Provide the [x, y] coordinate of the cell's center where the given text is located.  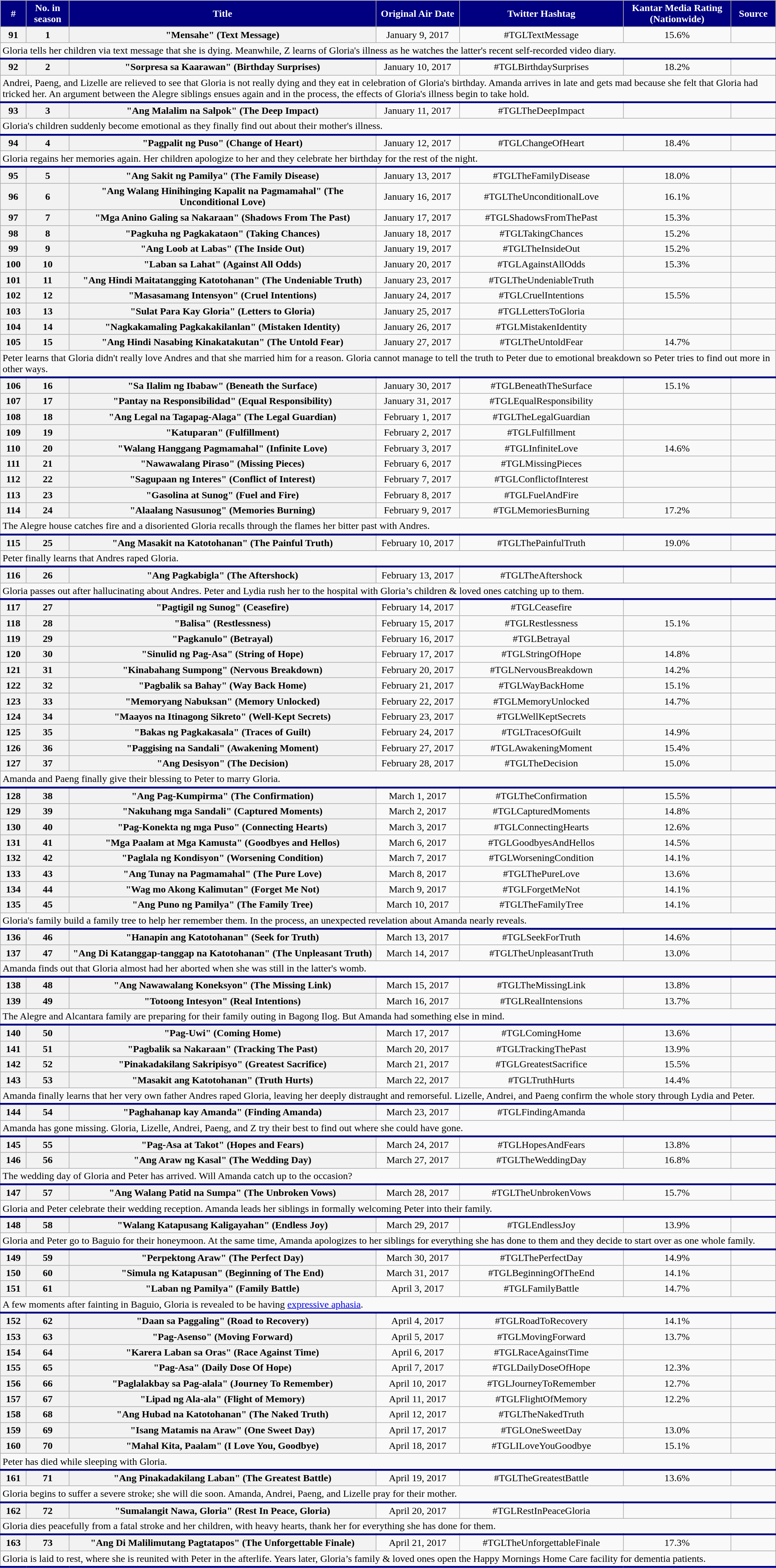
"Ang Puno ng Pamilya" (The Family Tree) [223, 905]
24 [47, 511]
12 [47, 296]
104 [13, 327]
#TGLRestlessness [541, 623]
#TGLCeasefire [541, 607]
53 [47, 1080]
"Karera Laban sa Oras" (Race Against Time) [223, 1352]
140 [13, 1033]
61 [47, 1289]
"Masasamang Intensyon" (Cruel Intentions) [223, 296]
January 13, 2017 [417, 175]
56 [47, 1160]
#TGLOneSweetDay [541, 1430]
"Lipad ng Ala-ala" (Flight of Memory) [223, 1399]
49 [47, 1001]
107 [13, 401]
#TGLSeekForTruth [541, 937]
"Maayos na Itinagong Sikreto" (Well-Kept Secrets) [223, 716]
122 [13, 685]
15.0% [677, 764]
#TGLJourneyToRemember [541, 1383]
115 [13, 542]
March 2, 2017 [417, 811]
144 [13, 1112]
February 3, 2017 [417, 448]
January 24, 2017 [417, 296]
April 19, 2017 [417, 1478]
"Pag-Asa at Takot" (Hopes and Fears) [223, 1145]
"Pag-Uwi" (Coming Home) [223, 1033]
152 [13, 1321]
"Pag-Asa" (Daily Dose Of Hope) [223, 1368]
"Masakit ang Katotohanan" (Truth Hurts) [223, 1080]
"Ang Legal na Tagapag-Alaga" (The Legal Guardian) [223, 417]
"Ang Masakit na Katotohanan" (The Painful Truth) [223, 542]
Peter finally learns that Andres raped Gloria. [388, 559]
41 [47, 843]
#TGLRaceAgainstTime [541, 1352]
15.7% [677, 1193]
116 [13, 575]
"Kinabahang Sumpong" (Nervous Breakdown) [223, 670]
65 [47, 1368]
"Nakuhang mga Sandali" (Captured Moments) [223, 811]
#TGLTheConfirmation [541, 795]
#TGLTheUndeniableTruth [541, 280]
62 [47, 1321]
March 8, 2017 [417, 874]
January 25, 2017 [417, 311]
#TGLTheMissingLink [541, 985]
45 [47, 905]
149 [13, 1257]
#TGLEndlessJoy [541, 1225]
"Ang Araw ng Kasal" (The Wedding Day) [223, 1160]
111 [13, 463]
January 11, 2017 [417, 111]
"Sagupaan ng Interes" (Conflict of Interest) [223, 479]
"Gasolina at Sunog" (Fuel and Fire) [223, 495]
114 [13, 511]
"Memoryang Nabuksan" (Memory Unlocked) [223, 701]
16.1% [677, 197]
#TGLEqualResponsibility [541, 401]
128 [13, 795]
"Ang Hindi Maitatangging Katotohanan" (The Undeniable Truth) [223, 280]
58 [47, 1225]
"Pantay na Responsibilidad" (Equal Responsibility) [223, 401]
"Laban sa Lahat" (Against All Odds) [223, 264]
44 [47, 889]
#TGLTheDecision [541, 764]
Title [223, 14]
#TGLGoodbyesAndHellos [541, 843]
#TGLTakingChances [541, 233]
#TGLWellKeptSecrets [541, 716]
February 1, 2017 [417, 417]
126 [13, 748]
108 [13, 417]
18 [47, 417]
102 [13, 296]
119 [13, 639]
22 [47, 479]
14.2% [677, 670]
40 [47, 827]
#TGLTruthHurts [541, 1080]
123 [13, 701]
#TGLComingHome [541, 1033]
112 [13, 479]
132 [13, 858]
"Ang Pagkabigla" (The Aftershock) [223, 575]
#TGLTheUnpleasantTruth [541, 953]
52 [47, 1064]
February 16, 2017 [417, 639]
"Ang Hubad na Katotohanan" (The Naked Truth) [223, 1414]
Twitter Hashtag [541, 14]
105 [13, 342]
February 24, 2017 [417, 732]
"Nagkakamaling Pagkakakilanlan" (Mistaken Identity) [223, 327]
"Mga Paalam at Mga Kamusta" (Goodbyes and Hellos) [223, 843]
"Sorpresa sa Kaarawan" (Birthday Surprises) [223, 67]
"Pagbalik sa Bahay" (Way Back Home) [223, 685]
"Walang Hanggang Pagmamahal" (Infinite Love) [223, 448]
5 [47, 175]
"Katuparan" (Fulfillment) [223, 432]
"Totoong Intesyon" (Real Intentions) [223, 1001]
#TGLMissingPieces [541, 463]
#TGLWayBackHome [541, 685]
16 [47, 386]
March 23, 2017 [417, 1112]
155 [13, 1368]
#TGLCapturedMoments [541, 811]
60 [47, 1273]
March 13, 2017 [417, 937]
12.7% [677, 1383]
73 [47, 1543]
#TGLThePainfulTruth [541, 542]
#TGLThePureLove [541, 874]
Original Air Date [417, 14]
"Pagbalik sa Nakaraan" (Tracking The Past) [223, 1049]
February 17, 2017 [417, 654]
"Sumalangit Nawa, Gloria" (Rest In Peace, Gloria) [223, 1510]
30 [47, 654]
March 22, 2017 [417, 1080]
129 [13, 811]
March 16, 2017 [417, 1001]
10 [47, 264]
"Pag-Asenso" (Moving Forward) [223, 1337]
"Simula ng Katapusan" (Beginning of The End) [223, 1273]
February 2, 2017 [417, 432]
"Ang Pinakadakilang Laban" (The Greatest Battle) [223, 1478]
#TGLRoadToRecovery [541, 1321]
March 21, 2017 [417, 1064]
"Sa Ilalim ng Ibabaw" (Beneath the Surface) [223, 386]
January 19, 2017 [417, 249]
69 [47, 1430]
33 [47, 701]
12.6% [677, 827]
6 [47, 197]
51 [47, 1049]
March 14, 2017 [417, 953]
March 29, 2017 [417, 1225]
#TGLTheUnconditionalLove [541, 197]
34 [47, 716]
Kantar Media Rating (Nationwide) [677, 14]
26 [47, 575]
"Ang Walang Patid na Sumpa" (The Unbroken Vows) [223, 1193]
"Ang Walang Hinihinging Kapalit na Pagmamahal" (The Unconditional Love) [223, 197]
"Sinulid ng Pag-Asa" (String of Hope) [223, 654]
#TGLTheInsideOut [541, 249]
January 30, 2017 [417, 386]
#TGLBirthdaySurprises [541, 67]
163 [13, 1543]
"Paggising na Sandali" (Awakening Moment) [223, 748]
No. in season [47, 14]
March 3, 2017 [417, 827]
Amanda and Paeng finally give their blessing to Peter to marry Gloria. [388, 779]
127 [13, 764]
April 5, 2017 [417, 1337]
Gloria's children suddenly become emotional as they finally find out about their mother's illness. [388, 127]
#TGLTheFamilyDisease [541, 175]
#TGLGreatestSacrifice [541, 1064]
124 [13, 716]
18.0% [677, 175]
113 [13, 495]
23 [47, 495]
"Mensahe" (Text Message) [223, 35]
14.5% [677, 843]
"Pinakadakilang Sakripisyo" (Greatest Sacrifice) [223, 1064]
29 [47, 639]
#TGLTextMessage [541, 35]
Gloria dies peacefully from a fatal stroke and her children, with heavy hearts, thank her for everything she has done for them. [388, 1527]
Amanda finds out that Gloria almost had her aborted when she was still in the latter's womb. [388, 969]
"Walang Katapusang Kaligayahan" (Endless Joy) [223, 1225]
#TGLRealIntensions [541, 1001]
March 15, 2017 [417, 985]
64 [47, 1352]
12.2% [677, 1399]
#TGLTheDeepImpact [541, 111]
January 18, 2017 [417, 233]
#TGLMemoriesBurning [541, 511]
Source [753, 14]
Gloria passes out after hallucinating about Andres. Peter and Lydia rush her to the hospital with Gloria’s children & loved ones catching up to them. [388, 591]
"Pagkuha ng Pagkakataon" (Taking Chances) [223, 233]
#TGLThePerfectDay [541, 1257]
133 [13, 874]
#TGLTheNakedTruth [541, 1414]
"Ang Malalim na Salpok" (The Deep Impact) [223, 111]
"Ang Di Katanggap-tanggap na Katotohanan" (The Unpleasant Truth) [223, 953]
"Bakas ng Pagkakasala" (Traces of Guilt) [223, 732]
#TGLBeneathTheSurface [541, 386]
"Ang Loob at Labas" (The Inside Out) [223, 249]
143 [13, 1080]
38 [47, 795]
145 [13, 1145]
156 [13, 1383]
"Laban ng Pamilya" (Family Battle) [223, 1289]
142 [13, 1064]
147 [13, 1193]
#TGLNervousBreakdown [541, 670]
Gloria begins to suffer a severe stroke; she will die soon. Amanda, Andrei, Paeng, and Lizelle pray for their mother. [388, 1494]
157 [13, 1399]
February 7, 2017 [417, 479]
January 12, 2017 [417, 143]
2 [47, 67]
94 [13, 143]
136 [13, 937]
9 [47, 249]
Gloria's family build a family tree to help her remember them. In the process, an unexpected revelation about Amanda nearly reveals. [388, 921]
109 [13, 432]
February 20, 2017 [417, 670]
February 28, 2017 [417, 764]
117 [13, 607]
#TGLMistakenIdentity [541, 327]
"Balisa" (Restlessness) [223, 623]
"Pagtigil ng Sunog" (Ceasefire) [223, 607]
18.2% [677, 67]
31 [47, 670]
#TGLTheFamilyTree [541, 905]
19 [47, 432]
"Paglala ng Kondisyon" (Worsening Condition) [223, 858]
April 6, 2017 [417, 1352]
146 [13, 1160]
96 [13, 197]
43 [47, 874]
17.2% [677, 511]
#TGLTrackingThePast [541, 1049]
January 27, 2017 [417, 342]
Gloria and Peter celebrate their wedding reception. Amanda leads her siblings in formally welcoming Peter into their family. [388, 1209]
April 7, 2017 [417, 1368]
"Isang Matamis na Araw" (One Sweet Day) [223, 1430]
71 [47, 1478]
150 [13, 1273]
#TGLWorseningCondition [541, 858]
125 [13, 732]
54 [47, 1112]
66 [47, 1383]
153 [13, 1337]
January 26, 2017 [417, 327]
#TGLStringOfHope [541, 654]
January 16, 2017 [417, 197]
February 14, 2017 [417, 607]
17.3% [677, 1543]
Amanda has gone missing. Gloria, Lizelle, Andrei, Paeng, and Z try their best to find out where she could have gone. [388, 1128]
January 9, 2017 [417, 35]
The Alegre house catches fire and a disoriented Gloria recalls through the flames her bitter past with Andres. [388, 526]
"Ang Desisyon" (The Decision) [223, 764]
"Ang Di Malilimutang Pagtatapos" (The Unforgettable Finale) [223, 1543]
"Ang Nawawalang Koneksyon" (The Missing Link) [223, 985]
#TGLForgetMeNot [541, 889]
1 [47, 35]
April 4, 2017 [417, 1321]
February 22, 2017 [417, 701]
#TGLTheGreatestBattle [541, 1478]
162 [13, 1510]
#TGLCruelIntentions [541, 296]
March 9, 2017 [417, 889]
#TGLAgainstAllOdds [541, 264]
20 [47, 448]
#TGLTheUnforgettableFinale [541, 1543]
March 1, 2017 [417, 795]
18.4% [677, 143]
14 [47, 327]
#TGLShadowsFromThePast [541, 217]
March 7, 2017 [417, 858]
120 [13, 654]
55 [47, 1145]
March 10, 2017 [417, 905]
February 27, 2017 [417, 748]
21 [47, 463]
February 15, 2017 [417, 623]
#TGLMemoryUnlocked [541, 701]
148 [13, 1225]
#TGLInfiniteLove [541, 448]
"Daan sa Paggaling" (Road to Recovery) [223, 1321]
#TGLTheLegalGuardian [541, 417]
68 [47, 1414]
"Nawawalang Piraso" (Missing Pieces) [223, 463]
#TGLLettersToGloria [541, 311]
48 [47, 985]
135 [13, 905]
March 31, 2017 [417, 1273]
93 [13, 111]
19.0% [677, 542]
#TGLFuelAndFire [541, 495]
25 [47, 542]
# [13, 14]
158 [13, 1414]
#TGLBetrayal [541, 639]
#TGLHopesAndFears [541, 1145]
#TGLBeginningOfTheEnd [541, 1273]
92 [13, 67]
36 [47, 748]
7 [47, 217]
March 20, 2017 [417, 1049]
Peter has died while sleeping with Gloria. [388, 1462]
103 [13, 311]
17 [47, 401]
27 [47, 607]
95 [13, 175]
#TGLDailyDoseOfHope [541, 1368]
"Ang Tunay na Pagmamahal" (The Pure Love) [223, 874]
April 20, 2017 [417, 1510]
63 [47, 1337]
8 [47, 233]
January 23, 2017 [417, 280]
70 [47, 1446]
The Alegre and Alcantara family are preparing for their family outing in Bagong Ilog. But Amanda had something else in mind. [388, 1017]
97 [13, 217]
154 [13, 1352]
March 30, 2017 [417, 1257]
February 23, 2017 [417, 716]
#TGLMovingForward [541, 1337]
39 [47, 811]
#TGLTheUnbrokenVows [541, 1193]
"Pagkanulo" (Betrayal) [223, 639]
35 [47, 732]
January 10, 2017 [417, 67]
March 17, 2017 [417, 1033]
#TGLTheAftershock [541, 575]
72 [47, 1510]
139 [13, 1001]
121 [13, 670]
#TGLFindingAmanda [541, 1112]
101 [13, 280]
"Wag mo Akong Kalimutan" (Forget Me Not) [223, 889]
67 [47, 1399]
March 6, 2017 [417, 843]
"Mga Anino Galing sa Nakaraan" (Shadows From The Past) [223, 217]
100 [13, 264]
"Ang Sakit ng Pamilya" (The Family Disease) [223, 175]
"Alaalang Nasusunog" (Memories Burning) [223, 511]
91 [13, 35]
April 3, 2017 [417, 1289]
#TGLFulfillment [541, 432]
15.6% [677, 35]
"Paglalakbay sa Pag-alala" (Journey To Remember) [223, 1383]
A few moments after fainting in Baguio, Gloria is revealed to be having expressive aphasia. [388, 1305]
"Perpektong Araw" (The Perfect Day) [223, 1257]
110 [13, 448]
February 9, 2017 [417, 511]
138 [13, 985]
#TGLFamilyBattle [541, 1289]
130 [13, 827]
15.4% [677, 748]
April 21, 2017 [417, 1543]
159 [13, 1430]
"Mahal Kita, Paalam" (I Love You, Goodbye) [223, 1446]
98 [13, 233]
59 [47, 1257]
16.8% [677, 1160]
March 24, 2017 [417, 1145]
Gloria regains her memories again. Her children apologize to her and they celebrate her birthday for the rest of the night. [388, 159]
131 [13, 843]
#TGLTheUntoldFear [541, 342]
February 6, 2017 [417, 463]
134 [13, 889]
160 [13, 1446]
#TGLAwakeningMoment [541, 748]
January 20, 2017 [417, 264]
#TGLChangeOfHeart [541, 143]
March 28, 2017 [417, 1193]
"Paghahanap kay Amanda" (Finding Amanda) [223, 1112]
#TGLTheWeddingDay [541, 1160]
161 [13, 1478]
The wedding day of Gloria and Peter has arrived. Will Amanda catch up to the occasion? [388, 1176]
11 [47, 280]
#TGLILoveYouGoodbye [541, 1446]
57 [47, 1193]
February 10, 2017 [417, 542]
"Sulat Para Kay Gloria" (Letters to Gloria) [223, 311]
13 [47, 311]
42 [47, 858]
April 11, 2017 [417, 1399]
118 [13, 623]
#TGLConflictofInterest [541, 479]
46 [47, 937]
"Pag-Konekta ng mga Puso" (Connecting Hearts) [223, 827]
37 [47, 764]
15 [47, 342]
141 [13, 1049]
February 21, 2017 [417, 685]
28 [47, 623]
February 13, 2017 [417, 575]
14.4% [677, 1080]
"Pagpalit ng Puso" (Change of Heart) [223, 143]
#TGLRestInPeaceGloria [541, 1510]
April 10, 2017 [417, 1383]
"Ang Pag-Kumpirma" (The Confirmation) [223, 795]
#TGLConnectingHearts [541, 827]
47 [47, 953]
#TGLTracesOfGuilt [541, 732]
50 [47, 1033]
137 [13, 953]
151 [13, 1289]
106 [13, 386]
March 27, 2017 [417, 1160]
"Hanapin ang Katotohanan" (Seek for Truth) [223, 937]
"Ang Hindi Nasabing Kinakatakutan" (The Untold Fear) [223, 342]
32 [47, 685]
April 12, 2017 [417, 1414]
4 [47, 143]
April 18, 2017 [417, 1446]
April 17, 2017 [417, 1430]
January 17, 2017 [417, 217]
3 [47, 111]
99 [13, 249]
12.3% [677, 1368]
#TGLFlightOfMemory [541, 1399]
February 8, 2017 [417, 495]
January 31, 2017 [417, 401]
